Determine the (x, y) coordinate at the center of the cell enclosing the given text.  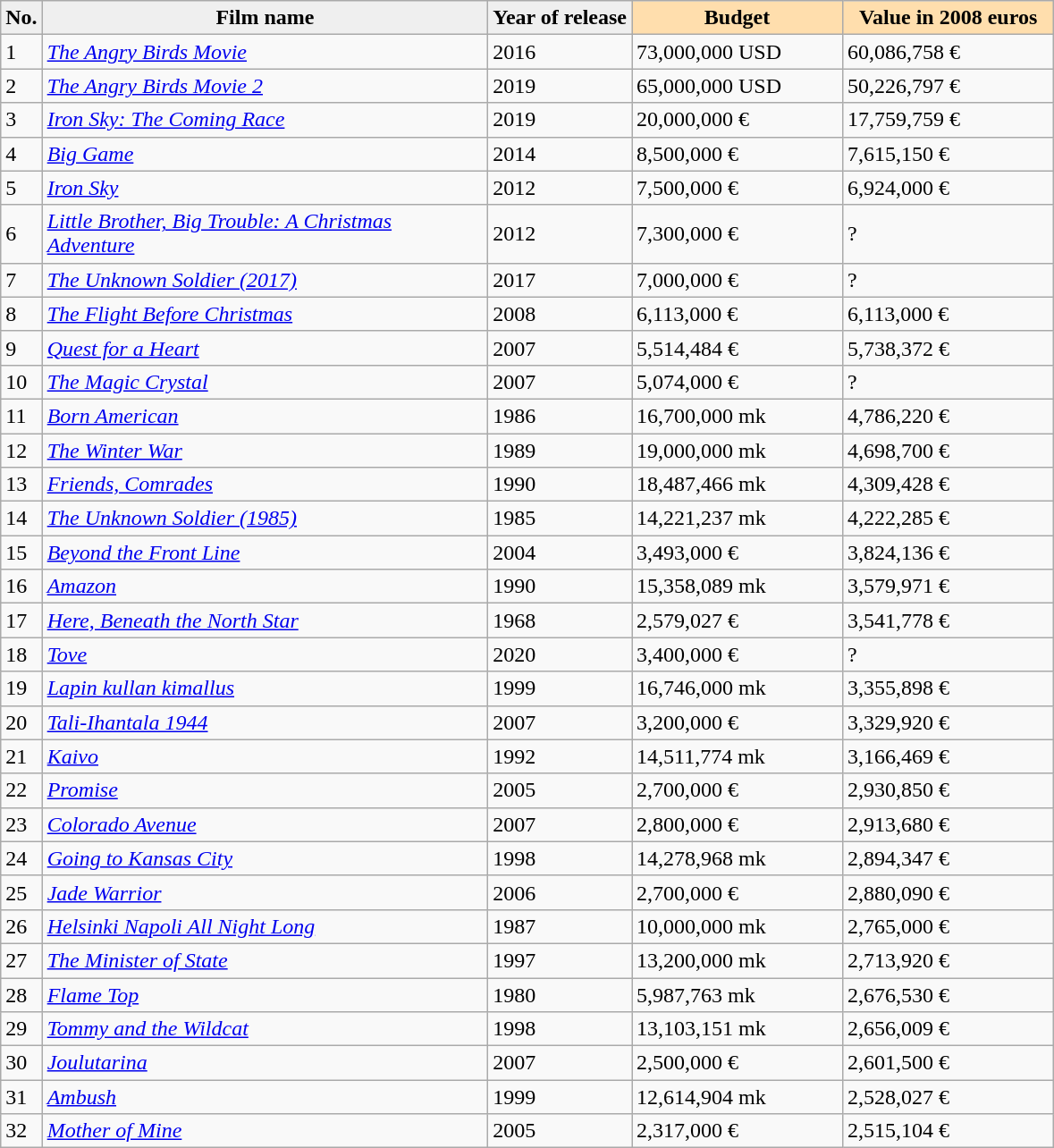
5,514,484 € (737, 348)
31 (21, 1097)
23 (21, 824)
2004 (560, 553)
8,500,000 € (737, 154)
22 (21, 790)
2,528,027 € (949, 1097)
Beyond the Front Line (265, 553)
4 (21, 154)
14,221,237 mk (737, 519)
12 (21, 450)
1986 (560, 416)
10 (21, 382)
13,103,151 mk (737, 1029)
3 (21, 120)
2,713,920 € (949, 960)
Film name (265, 18)
The Flight Before Christmas (265, 314)
Value in 2008 euros (949, 18)
Tali-Ihantala 1944 (265, 722)
Going to Kansas City (265, 858)
28 (21, 995)
1987 (560, 926)
7,000,000 € (737, 280)
4,786,220 € (949, 416)
Big Game (265, 154)
17 (21, 620)
Little Brother, Big Trouble: A Christmas Adventure (265, 234)
Mother of Mine (265, 1131)
2008 (560, 314)
7,615,150 € (949, 154)
2,913,680 € (949, 824)
Year of release (560, 18)
2,500,000 € (737, 1063)
2,765,000 € (949, 926)
2006 (560, 892)
26 (21, 926)
Iron Sky (265, 188)
16,746,000 mk (737, 688)
25 (21, 892)
1980 (560, 995)
1997 (560, 960)
Promise (265, 790)
Tommy and the Wildcat (265, 1029)
Friends, Comrades (265, 485)
20 (21, 722)
6,924,000 € (949, 188)
27 (21, 960)
1989 (560, 450)
8 (21, 314)
2,656,009 € (949, 1029)
The Winter War (265, 450)
Kaivo (265, 756)
24 (21, 858)
15 (21, 553)
5,074,000 € (737, 382)
7,300,000 € (737, 234)
13,200,000 mk (737, 960)
21 (21, 756)
Born American (265, 416)
Here, Beneath the North Star (265, 620)
Lapin kullan kimallus (265, 688)
7 (21, 280)
2,676,530 € (949, 995)
17,759,759 € (949, 120)
19 (21, 688)
Tove (265, 654)
Jade Warrior (265, 892)
2,515,104 € (949, 1131)
The Unknown Soldier (2017) (265, 280)
2,317,000 € (737, 1131)
Budget (737, 18)
15,358,089 mk (737, 587)
12,614,904 mk (737, 1097)
2,930,850 € (949, 790)
2020 (560, 654)
29 (21, 1029)
2,880,090 € (949, 892)
30 (21, 1063)
19,000,000 mk (737, 450)
13 (21, 485)
2,894,347 € (949, 858)
Amazon (265, 587)
16 (21, 587)
1992 (560, 756)
Helsinki Napoli All Night Long (265, 926)
3,355,898 € (949, 688)
20,000,000 € (737, 120)
2014 (560, 154)
3,493,000 € (737, 553)
1 (21, 52)
10,000,000 mk (737, 926)
The Magic Crystal (265, 382)
7,500,000 € (737, 188)
Flame Top (265, 995)
18 (21, 654)
Colorado Avenue (265, 824)
5,987,763 mk (737, 995)
The Minister of State (265, 960)
18,487,466 mk (737, 485)
11 (21, 416)
Quest for a Heart (265, 348)
2 (21, 86)
16,700,000 mk (737, 416)
Ambush (265, 1097)
73,000,000 USD (737, 52)
6 (21, 234)
4,222,285 € (949, 519)
The Angry Birds Movie (265, 52)
50,226,797 € (949, 86)
2,579,027 € (737, 620)
14,278,968 mk (737, 858)
3,541,778 € (949, 620)
5 (21, 188)
2017 (560, 280)
The Unknown Soldier (1985) (265, 519)
4,309,428 € (949, 485)
No. (21, 18)
60,086,758 € (949, 52)
3,824,136 € (949, 553)
14,511,774 mk (737, 756)
32 (21, 1131)
2016 (560, 52)
14 (21, 519)
3,166,469 € (949, 756)
2,800,000 € (737, 824)
5,738,372 € (949, 348)
9 (21, 348)
3,400,000 € (737, 654)
3,329,920 € (949, 722)
1985 (560, 519)
3,579,971 € (949, 587)
Joulutarina (265, 1063)
The Angry Birds Movie 2 (265, 86)
3,200,000 € (737, 722)
4,698,700 € (949, 450)
65,000,000 USD (737, 86)
1968 (560, 620)
2,601,500 € (949, 1063)
Iron Sky: The Coming Race (265, 120)
